Identify which cell holds the provided text, then report its [x, y] central coordinate. 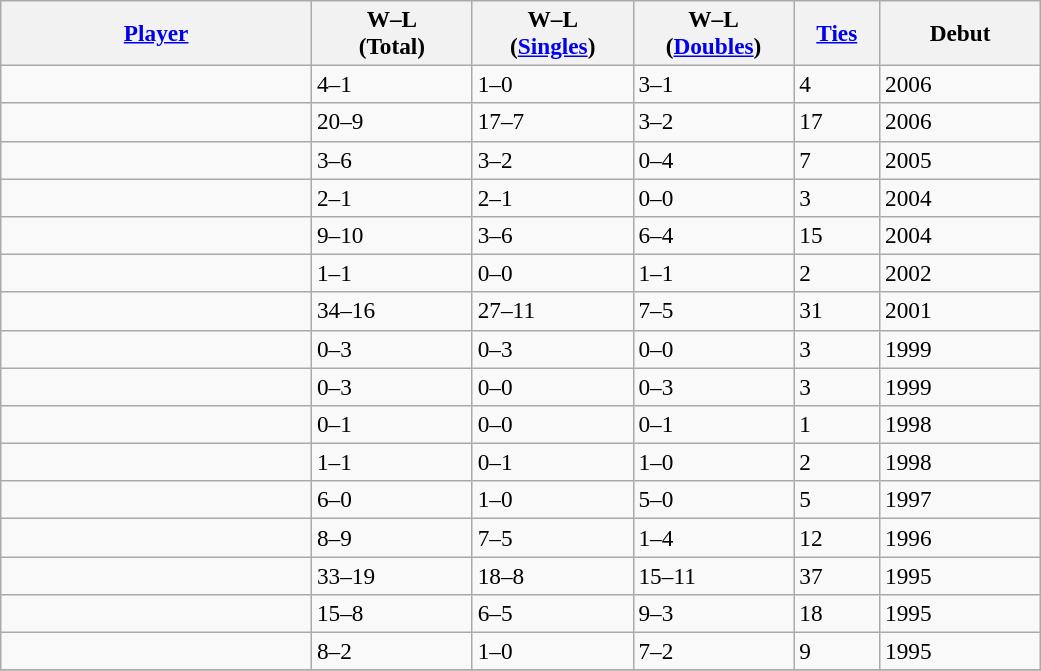
2005 [960, 160]
6–0 [392, 500]
1–4 [714, 537]
27–11 [552, 311]
8–9 [392, 537]
2001 [960, 311]
20–9 [392, 122]
34–16 [392, 311]
Player [156, 32]
4 [837, 84]
Ties [837, 32]
18–8 [552, 575]
8–2 [392, 651]
9–3 [714, 613]
5–0 [714, 500]
1996 [960, 537]
4–1 [392, 84]
1 [837, 424]
W–L(Total) [392, 32]
0–4 [714, 160]
5 [837, 500]
7 [837, 160]
15 [837, 235]
W–L(Doubles) [714, 32]
31 [837, 311]
15–11 [714, 575]
15–8 [392, 613]
37 [837, 575]
3–1 [714, 84]
W–L(Singles) [552, 32]
33–19 [392, 575]
9–10 [392, 235]
6–4 [714, 235]
Debut [960, 32]
17 [837, 122]
9 [837, 651]
2002 [960, 273]
6–5 [552, 613]
7–2 [714, 651]
1997 [960, 500]
17–7 [552, 122]
18 [837, 613]
12 [837, 537]
